From the cell containing the given text, extract its center point as (X, Y) coordinate. 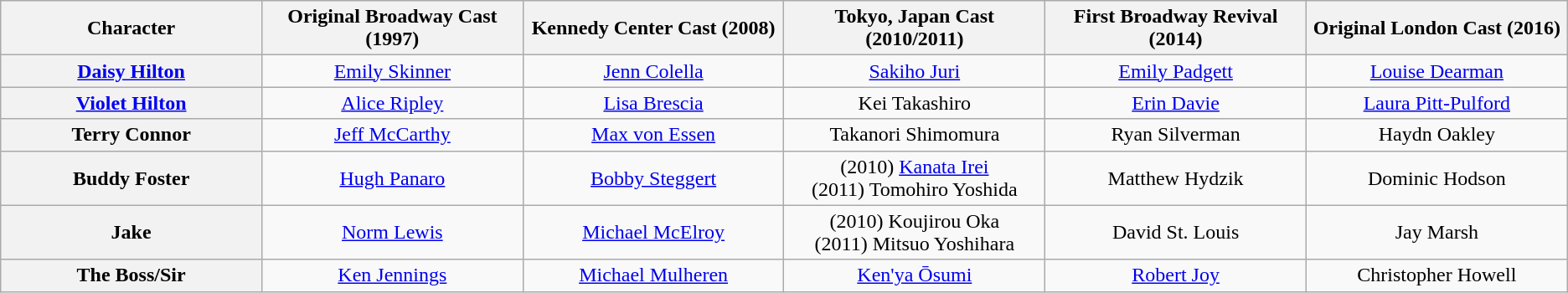
Dominic Hodson (1436, 177)
First Broadway Revival (2014) (1176, 28)
Jake (132, 233)
Ken'ya Ōsumi (915, 275)
Original London Cast (2016) (1436, 28)
Emily Skinner (392, 71)
Hugh Panaro (392, 177)
Michael McElroy (653, 233)
David St. Louis (1176, 233)
Takanori Shimomura (915, 135)
Norm Lewis (392, 233)
(2010) Kanata Irei (2011) Tomohiro Yoshida (915, 177)
Emily Padgett (1176, 71)
Ken Jennings (392, 275)
Lisa Brescia (653, 103)
Violet Hilton (132, 103)
Matthew Hydzik (1176, 177)
Laura Pitt-Pulford (1436, 103)
Louise Dearman (1436, 71)
Terry Connor (132, 135)
Character (132, 28)
Tokyo, Japan Cast (2010/2011) (915, 28)
Daisy Hilton (132, 71)
Alice Ripley (392, 103)
The Boss/Sir (132, 275)
Original Broadway Cast (1997) (392, 28)
Robert Joy (1176, 275)
Bobby Steggert (653, 177)
Kennedy Center Cast (2008) (653, 28)
Christopher Howell (1436, 275)
Haydn Oakley (1436, 135)
Jenn Colella (653, 71)
Jay Marsh (1436, 233)
Michael Mulheren (653, 275)
(2010) Koujirou Oka (2011) Mitsuo Yoshihara (915, 233)
Jeff McCarthy (392, 135)
Buddy Foster (132, 177)
Erin Davie (1176, 103)
Sakiho Juri (915, 71)
Kei Takashiro (915, 103)
Ryan Silverman (1176, 135)
Max von Essen (653, 135)
